Determine the [x, y] coordinate at the center of the cell enclosing the given text.  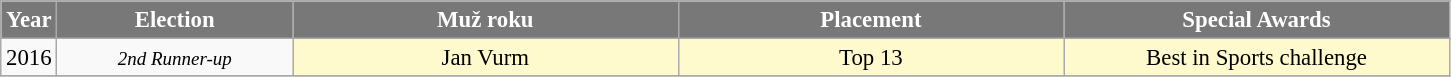
Top 13 [871, 58]
Placement [871, 20]
Election [175, 20]
Year [29, 20]
2nd Runner-up [175, 58]
Best in Sports challenge [1257, 58]
2016 [29, 58]
Jan Vurm [485, 58]
Muž roku [485, 20]
Special Awards [1257, 20]
